Extract the [X, Y] coordinate from the center of the cell holding the provided text.  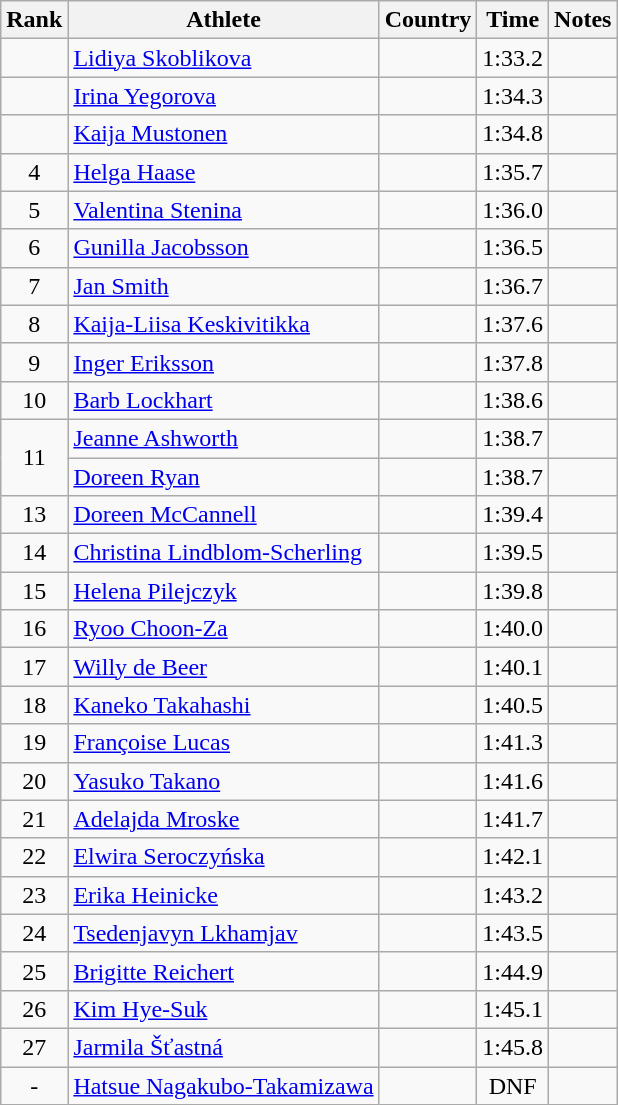
1:37.8 [513, 362]
DNF [513, 1085]
Willy de Beer [224, 667]
Kim Hye-Suk [224, 1009]
Christina Lindblom-Scherling [224, 553]
10 [34, 400]
Notes [583, 20]
25 [34, 971]
1:39.5 [513, 553]
4 [34, 172]
Country [428, 20]
1:39.4 [513, 515]
Inger Eriksson [224, 362]
Athlete [224, 20]
Jan Smith [224, 286]
Hatsue Nagakubo-Takamizawa [224, 1085]
22 [34, 857]
17 [34, 667]
Ryoo Choon-Za [224, 629]
1:45.1 [513, 1009]
26 [34, 1009]
27 [34, 1047]
8 [34, 324]
Erika Heinicke [224, 895]
7 [34, 286]
1:40.1 [513, 667]
Kaija-Liisa Keskivitikka [224, 324]
Yasuko Takano [224, 781]
Doreen McCannell [224, 515]
- [34, 1085]
Tsedenjavyn Lkhamjav [224, 933]
Françoise Lucas [224, 743]
15 [34, 591]
Valentina Stenina [224, 210]
Kaneko Takahashi [224, 705]
Gunilla Jacobsson [224, 248]
1:37.6 [513, 324]
Helena Pilejczyk [224, 591]
1:44.9 [513, 971]
Barb Lockhart [224, 400]
1:41.7 [513, 819]
Time [513, 20]
Doreen Ryan [224, 477]
1:36.7 [513, 286]
1:43.5 [513, 933]
6 [34, 248]
11 [34, 457]
1:36.0 [513, 210]
Kaija Mustonen [224, 134]
1:41.6 [513, 781]
1:38.6 [513, 400]
1:35.7 [513, 172]
13 [34, 515]
16 [34, 629]
18 [34, 705]
1:34.8 [513, 134]
1:43.2 [513, 895]
1:40.5 [513, 705]
1:45.8 [513, 1047]
Jarmila Šťastná [224, 1047]
1:34.3 [513, 96]
Rank [34, 20]
Irina Yegorova [224, 96]
1:40.0 [513, 629]
1:41.3 [513, 743]
Jeanne Ashworth [224, 438]
Adelajda Mroske [224, 819]
14 [34, 553]
19 [34, 743]
1:33.2 [513, 58]
1:39.8 [513, 591]
20 [34, 781]
5 [34, 210]
Elwira Seroczyńska [224, 857]
23 [34, 895]
Helga Haase [224, 172]
Lidiya Skoblikova [224, 58]
9 [34, 362]
1:42.1 [513, 857]
24 [34, 933]
21 [34, 819]
Brigitte Reichert [224, 971]
1:36.5 [513, 248]
